Scan for the cell matching the given text and deliver its (X, Y) coordinate at center. 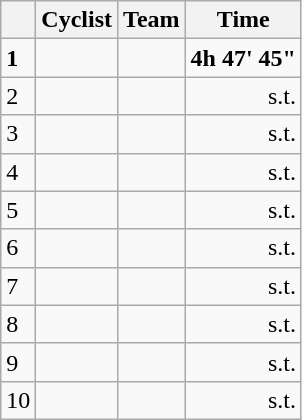
1 (18, 58)
Cyclist (77, 20)
4 (18, 172)
6 (18, 248)
3 (18, 134)
10 (18, 400)
2 (18, 96)
Time (243, 20)
4h 47' 45" (243, 58)
9 (18, 362)
Team (152, 20)
8 (18, 324)
5 (18, 210)
7 (18, 286)
